Provide the [X, Y] coordinate of the cell's center where the given text is located.  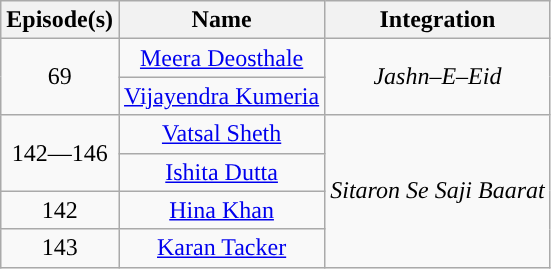
Vatsal Sheth [221, 134]
Karan Tacker [221, 248]
Ishita Dutta [221, 172]
Episode(s) [60, 20]
Integration [438, 20]
Sitaron Se Saji Baarat [438, 191]
143 [60, 248]
Name [221, 20]
Meera Deosthale [221, 58]
Hina Khan [221, 210]
142—146 [60, 153]
Jashn–E–Eid [438, 77]
142 [60, 210]
69 [60, 77]
Vijayendra Kumeria [221, 96]
